Scan for the cell matching the given text and deliver its (x, y) coordinate at center. 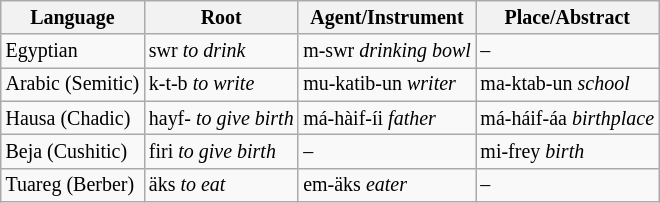
swr to drink (221, 52)
Language (72, 18)
firi to give birth (221, 152)
k-t-b to write (221, 84)
Hausa (Chadic) (72, 118)
em-äks eater (386, 184)
hayf- to give birth (221, 118)
Place/Abstract (568, 18)
äks to eat (221, 184)
má-hàif-íi father (386, 118)
Root (221, 18)
Beja (Cushitic) (72, 152)
ma-ktab-un school (568, 84)
Arabic (Semitic) (72, 84)
mu-katib-un writer (386, 84)
Egyptian (72, 52)
má-háif-áa birthplace (568, 118)
m-swr drinking bowl (386, 52)
Agent/Instrument (386, 18)
mi-frey birth (568, 152)
Tuareg (Berber) (72, 184)
